From the cell containing the given text, extract its center point as (X, Y) coordinate. 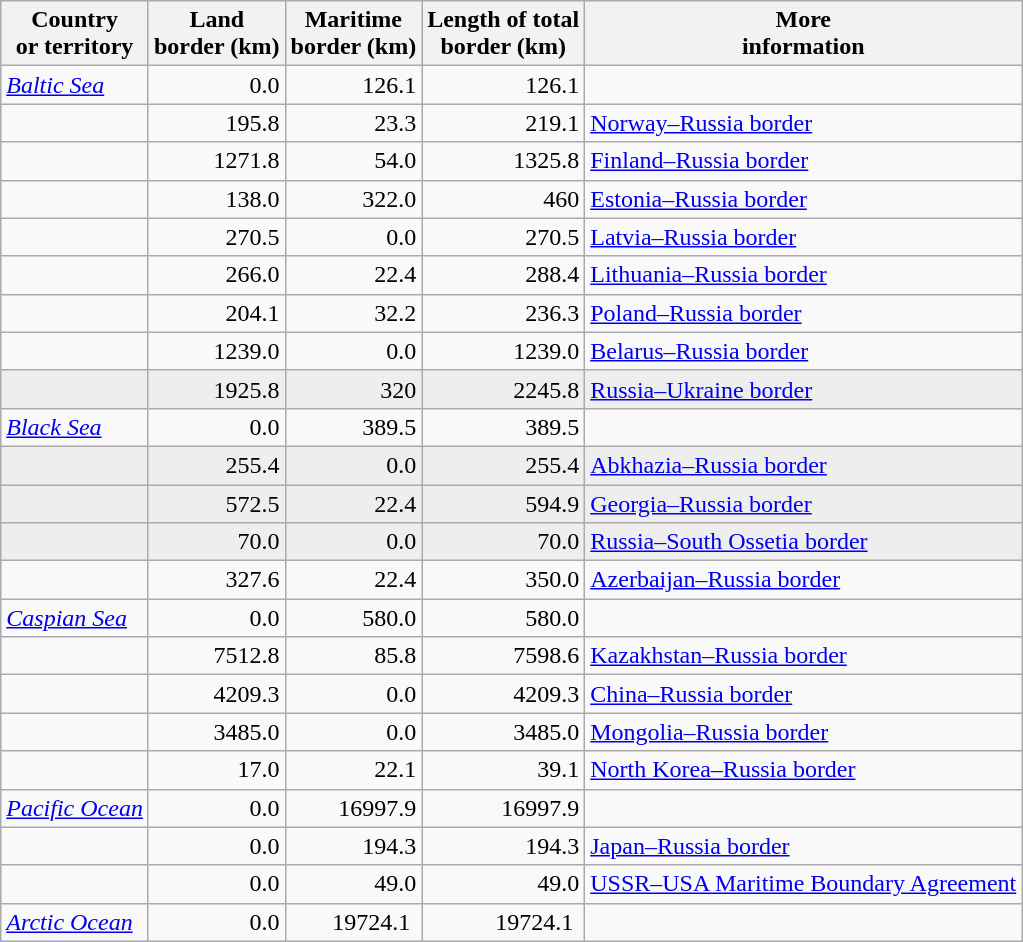
Pacific Ocean (75, 808)
Finland–Russia border (804, 161)
2245.8 (504, 389)
USSR–USA Maritime Boundary Agreement (804, 884)
594.9 (504, 503)
Abkhazia–Russia border (804, 465)
572.5 (216, 503)
Azerbaijan–Russia border (804, 580)
Belarus–Russia border (804, 351)
Poland–Russia border (804, 313)
Moreinformation (804, 34)
Baltic Sea (75, 85)
Arctic Ocean (75, 922)
1325.8 (504, 161)
Kazakhstan–Russia border (804, 656)
Length of totalborder (km) (504, 34)
460 (504, 199)
204.1 (216, 313)
195.8 (216, 123)
7598.6 (504, 656)
350.0 (504, 580)
320 (354, 389)
39.1 (504, 770)
219.1 (504, 123)
138.0 (216, 199)
322.0 (354, 199)
7512.8 (216, 656)
1271.8 (216, 161)
Georgia–Russia border (804, 503)
Latvia–Russia border (804, 237)
85.8 (354, 656)
Landborder (km) (216, 34)
North Korea–Russia border (804, 770)
Caspian Sea (75, 618)
Countryor territory (75, 34)
Norway–Russia border (804, 123)
Estonia–Russia border (804, 199)
266.0 (216, 275)
Maritimeborder (km) (354, 34)
Japan–Russia border (804, 846)
327.6 (216, 580)
54.0 (354, 161)
1925.8 (216, 389)
Mongolia–Russia border (804, 732)
22.1 (354, 770)
Black Sea (75, 427)
17.0 (216, 770)
Lithuania–Russia border (804, 275)
236.3 (504, 313)
23.3 (354, 123)
32.2 (354, 313)
Russia–Ukraine border (804, 389)
China–Russia border (804, 694)
Russia–South Ossetia border (804, 542)
288.4 (504, 275)
